Locate the cell with the specified text and output its (X, Y) center coordinate. 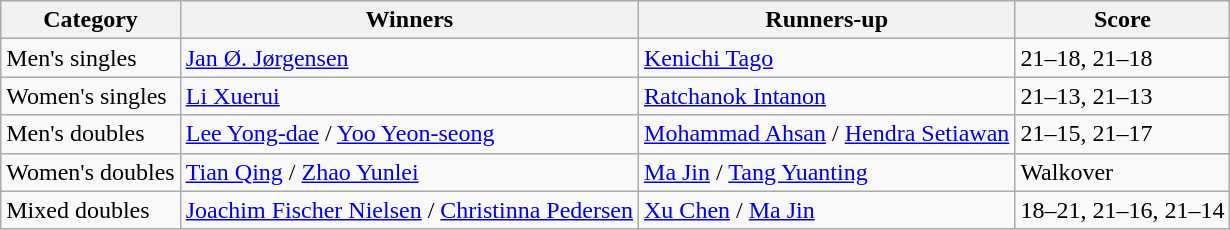
Men's doubles (90, 134)
Women's singles (90, 96)
Men's singles (90, 58)
Score (1122, 20)
Tian Qing / Zhao Yunlei (409, 172)
Ratchanok Intanon (827, 96)
Jan Ø. Jørgensen (409, 58)
Mixed doubles (90, 210)
21–13, 21–13 (1122, 96)
Kenichi Tago (827, 58)
Runners-up (827, 20)
Mohammad Ahsan / Hendra Setiawan (827, 134)
Winners (409, 20)
Ma Jin / Tang Yuanting (827, 172)
Lee Yong-dae / Yoo Yeon-seong (409, 134)
Women's doubles (90, 172)
Joachim Fischer Nielsen / Christinna Pedersen (409, 210)
18–21, 21–16, 21–14 (1122, 210)
Xu Chen / Ma Jin (827, 210)
21–18, 21–18 (1122, 58)
21–15, 21–17 (1122, 134)
Category (90, 20)
Walkover (1122, 172)
Li Xuerui (409, 96)
